Find where the given text appears and provide that cell's center as (X, Y) coordinate. 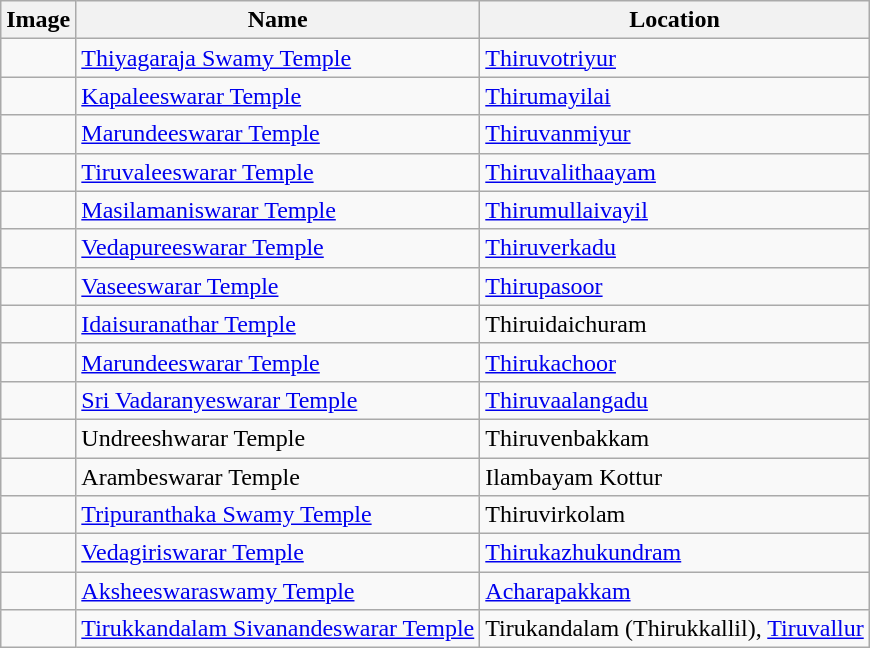
Undreeshwarar Temple (278, 438)
Ilambayam Kottur (675, 477)
Vedapureeswarar Temple (278, 248)
Vaseeswarar Temple (278, 286)
Thiruvalithaayam (675, 172)
Tiruvaleeswarar Temple (278, 172)
Thiruvaalangadu (675, 400)
Sri Vadaranyeswarar Temple (278, 400)
Idaisuranathar Temple (278, 324)
Tirukandalam (Thirukkallil), Tiruvallur (675, 629)
Thiruvotriyur (675, 58)
Thiruvirkolam (675, 515)
Thirupasoor (675, 286)
Image (38, 20)
Thiruvenbakkam (675, 438)
Tripuranthaka Swamy Temple (278, 515)
Name (278, 20)
Tirukkandalam Sivanandeswarar Temple (278, 629)
Thiruvanmiyur (675, 134)
Thiruverkadu (675, 248)
Thiyagaraja Swamy Temple (278, 58)
Kapaleeswarar Temple (278, 96)
Masilamaniswarar Temple (278, 210)
Thirumayilai (675, 96)
Location (675, 20)
Acharapakkam (675, 591)
Vedagiriswarar Temple (278, 553)
Thirumullaivayil (675, 210)
Thiruidaichuram (675, 324)
Arambeswarar Temple (278, 477)
Aksheeswaraswamy Temple (278, 591)
Thirukachoor (675, 362)
Thirukazhukundram (675, 553)
